Output the [X, Y] coordinate of the center of the cell containing the given text.  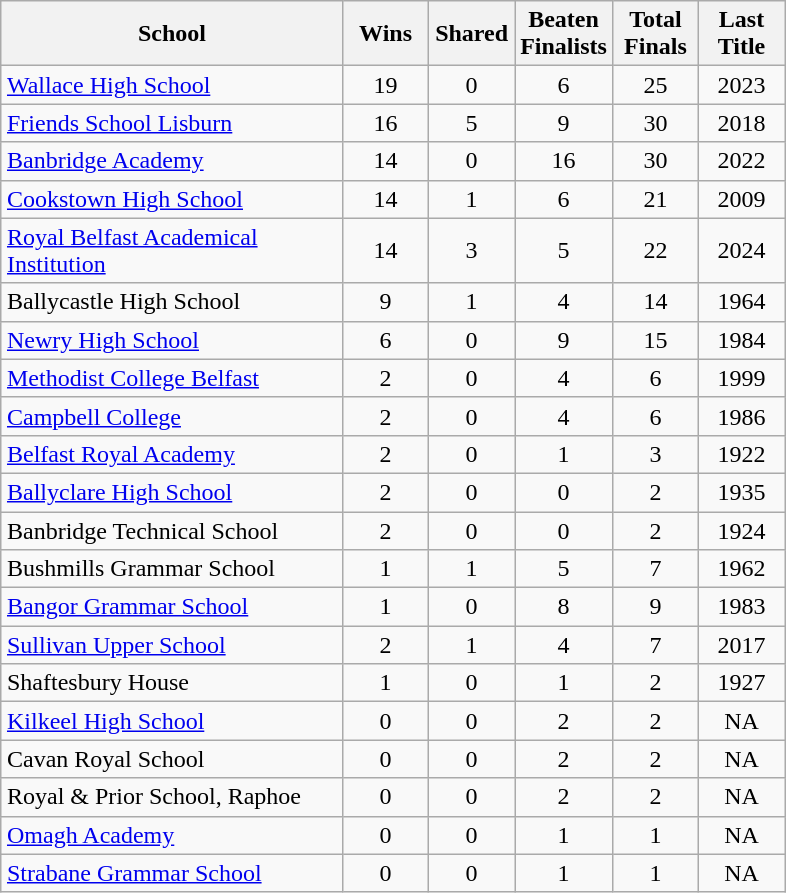
Total Finals [655, 34]
1962 [741, 569]
1924 [741, 531]
Sullivan Upper School [172, 645]
2023 [741, 85]
2022 [741, 161]
Bangor Grammar School [172, 607]
Banbridge Technical School [172, 531]
Cavan Royal School [172, 759]
2018 [741, 123]
Belfast Royal Academy [172, 454]
2017 [741, 645]
22 [655, 250]
25 [655, 85]
Omagh Academy [172, 835]
Bushmills Grammar School [172, 569]
Cookstown High School [172, 199]
Campbell College [172, 416]
Royal Belfast Academical Institution [172, 250]
2009 [741, 199]
Strabane Grammar School [172, 873]
Friends School Lisburn [172, 123]
Newry High School [172, 340]
1986 [741, 416]
Methodist College Belfast [172, 378]
Kilkeel High School [172, 721]
21 [655, 199]
Wallace High School [172, 85]
1964 [741, 302]
Ballyclare High School [172, 492]
Shaftesbury House [172, 683]
15 [655, 340]
1984 [741, 340]
Last Title [741, 34]
1935 [741, 492]
Banbridge Academy [172, 161]
8 [564, 607]
1922 [741, 454]
1983 [741, 607]
2024 [741, 250]
1927 [741, 683]
19 [386, 85]
Wins [386, 34]
1999 [741, 378]
School [172, 34]
Shared [472, 34]
Ballycastle High School [172, 302]
Royal & Prior School, Raphoe [172, 797]
Beaten Finalists [564, 34]
